Capture the cell that displays the provided text and extract its [x, y] central coordinate. 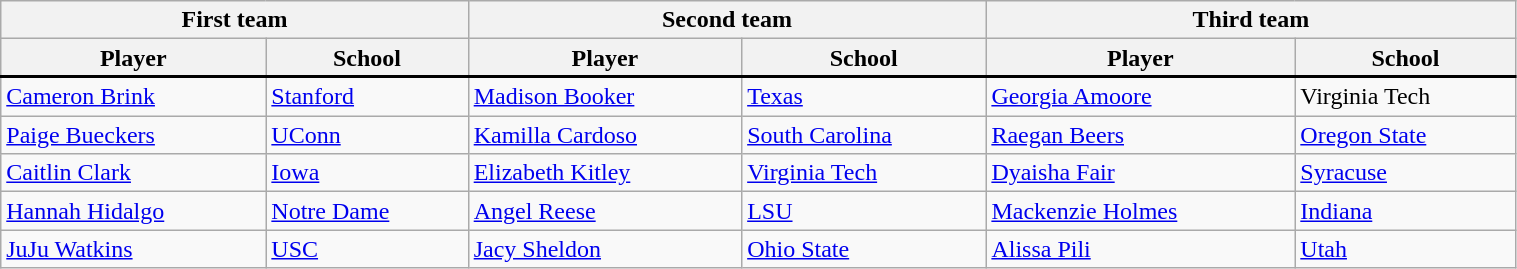
Hannah Hidalgo [134, 211]
Ohio State [864, 249]
Cameron Brink [134, 96]
Indiana [1406, 211]
Second team [727, 20]
Stanford [367, 96]
LSU [864, 211]
Dyaisha Fair [1140, 173]
Mackenzie Holmes [1140, 211]
Georgia Amoore [1140, 96]
Iowa [367, 173]
First team [234, 20]
Jacy Sheldon [604, 249]
Texas [864, 96]
Angel Reese [604, 211]
UConn [367, 135]
South Carolina [864, 135]
Paige Bueckers [134, 135]
Third team [1251, 20]
Utah [1406, 249]
Kamilla Cardoso [604, 135]
Alissa Pili [1140, 249]
Syracuse [1406, 173]
Notre Dame [367, 211]
Caitlin Clark [134, 173]
JuJu Watkins [134, 249]
Elizabeth Kitley [604, 173]
Raegan Beers [1140, 135]
USC [367, 249]
Madison Booker [604, 96]
Oregon State [1406, 135]
